Search for the cell housing the specified text and yield its [x, y] center coordinate. 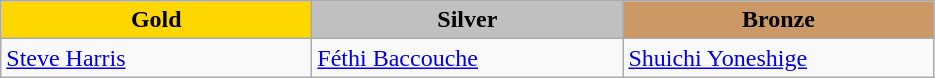
Gold [156, 20]
Silver [468, 20]
Shuichi Yoneshige [778, 58]
Bronze [778, 20]
Féthi Baccouche [468, 58]
Steve Harris [156, 58]
